Extract the (X, Y) coordinate from the center of the cell holding the provided text.  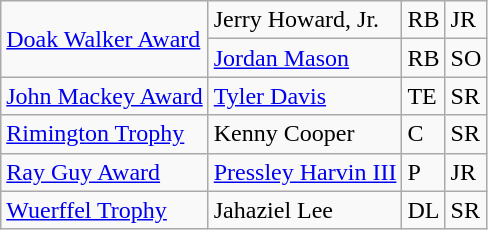
Kenny Cooper (305, 134)
P (424, 172)
Ray Guy Award (104, 172)
Rimington Trophy (104, 134)
John Mackey Award (104, 96)
Tyler Davis (305, 96)
Jordan Mason (305, 58)
Doak Walker Award (104, 39)
Pressley Harvin III (305, 172)
Jerry Howard, Jr. (305, 20)
DL (424, 210)
TE (424, 96)
C (424, 134)
Jahaziel Lee (305, 210)
Wuerffel Trophy (104, 210)
SO (466, 58)
